Capture the cell that displays the provided text and extract its (X, Y) central coordinate. 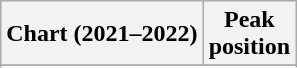
Peakposition (249, 34)
Chart (2021–2022) (102, 34)
